Return the [X, Y] coordinate for the center point of the cell that contains the specified text.  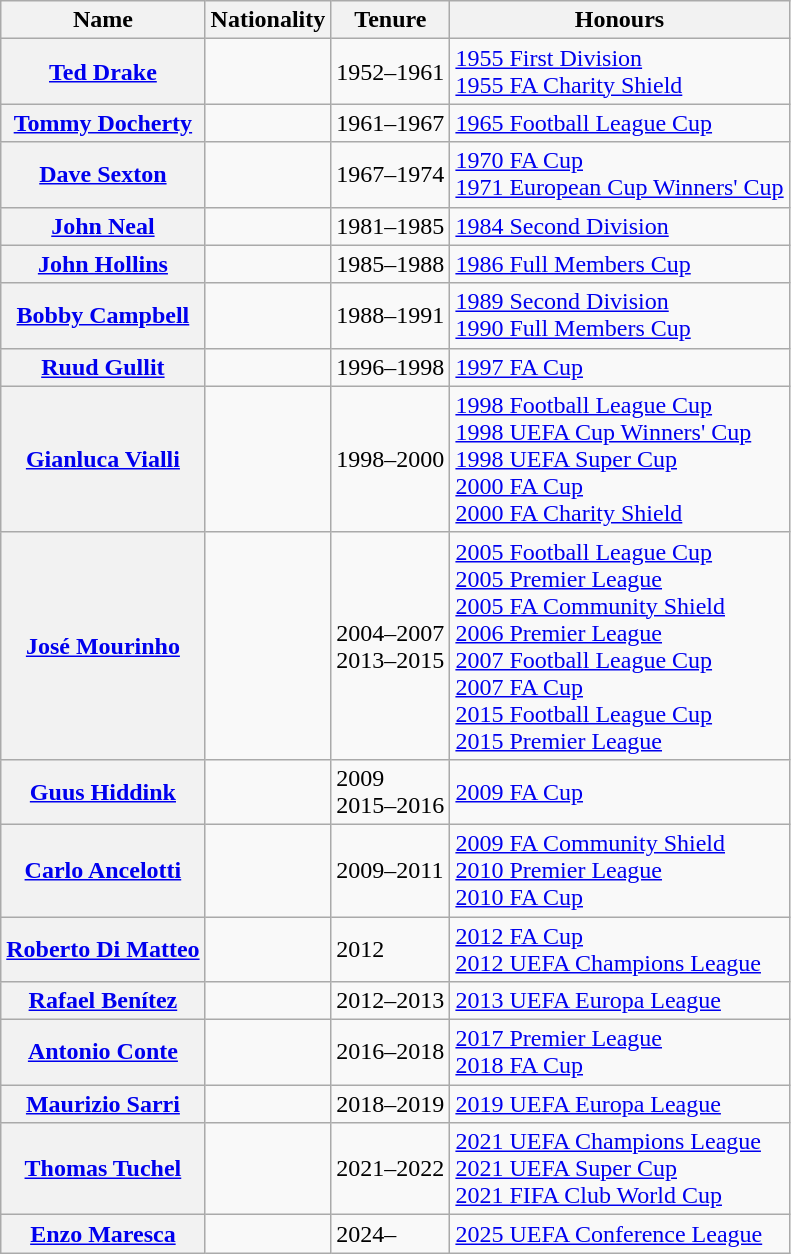
1967–1974 [390, 174]
1996–1998 [390, 367]
1961–1967 [390, 123]
1998–2000 [390, 459]
Rafael Benítez [103, 1001]
John Neal [103, 226]
Honours [620, 20]
Antonio Conte [103, 1052]
2024– [390, 1234]
2009 FA Cup [620, 792]
1997 FA Cup [620, 367]
Roberto Di Matteo [103, 948]
2012–2013 [390, 1001]
Ruud Gullit [103, 367]
José Mourinho [103, 646]
Carlo Ancelotti [103, 870]
2025 UEFA Conference League [620, 1234]
Bobby Campbell [103, 316]
1952–1961 [390, 72]
Dave Sexton [103, 174]
1989 Second Division1990 Full Members Cup [620, 316]
Nationality [268, 20]
Name [103, 20]
20092015–2016 [390, 792]
1981–1985 [390, 226]
Enzo Maresca [103, 1234]
Maurizio Sarri [103, 1104]
2013 UEFA Europa League [620, 1001]
1998 Football League Cup1998 UEFA Cup Winners' Cup1998 UEFA Super Cup2000 FA Cup2000 FA Charity Shield [620, 459]
Ted Drake [103, 72]
Tommy Docherty [103, 123]
2009 FA Community Shield2010 Premier League2010 FA Cup [620, 870]
2021 UEFA Champions League2021 UEFA Super Cup2021 FIFA Club World Cup [620, 1169]
1988–1991 [390, 316]
2012 [390, 948]
1955 First Division1955 FA Charity Shield [620, 72]
1985–1988 [390, 264]
1984 Second Division [620, 226]
2012 FA Cup2012 UEFA Champions League [620, 948]
2004–20072013–2015 [390, 646]
1986 Full Members Cup [620, 264]
2018–2019 [390, 1104]
Tenure [390, 20]
Guus Hiddink [103, 792]
2016–2018 [390, 1052]
1970 FA Cup1971 European Cup Winners' Cup [620, 174]
John Hollins [103, 264]
2019 UEFA Europa League [620, 1104]
2017 Premier League2018 FA Cup [620, 1052]
Thomas Tuchel [103, 1169]
1965 Football League Cup [620, 123]
2009–2011 [390, 870]
Gianluca Vialli [103, 459]
2021–2022 [390, 1169]
